Return the [X, Y] coordinate for the center point of the cell that contains the specified text.  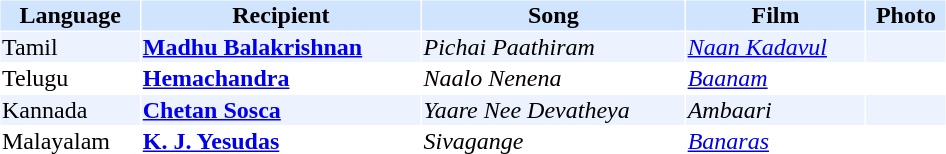
Yaare Nee Devatheya [554, 110]
Naalo Nenena [554, 79]
Madhu Balakrishnan [280, 47]
Ambaari [776, 110]
Language [70, 15]
Naan Kadavul [776, 47]
Telugu [70, 79]
Tamil [70, 47]
Kannada [70, 110]
Hemachandra [280, 79]
Film [776, 15]
Photo [906, 15]
Chetan Sosca [280, 110]
Baanam [776, 79]
Recipient [280, 15]
Pichai Paathiram [554, 47]
Song [554, 15]
